From the cell containing the given text, extract its center point as [X, Y] coordinate. 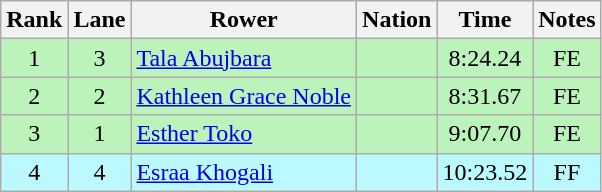
Rower [244, 20]
FF [567, 172]
Esther Toko [244, 134]
8:24.24 [485, 58]
Kathleen Grace Noble [244, 96]
Esraa Khogali [244, 172]
Rank [34, 20]
Notes [567, 20]
Nation [397, 20]
Tala Abujbara [244, 58]
9:07.70 [485, 134]
10:23.52 [485, 172]
Lane [100, 20]
8:31.67 [485, 96]
Time [485, 20]
